Detect which cell encompasses the target text, then output its (X, Y) center coordinate. 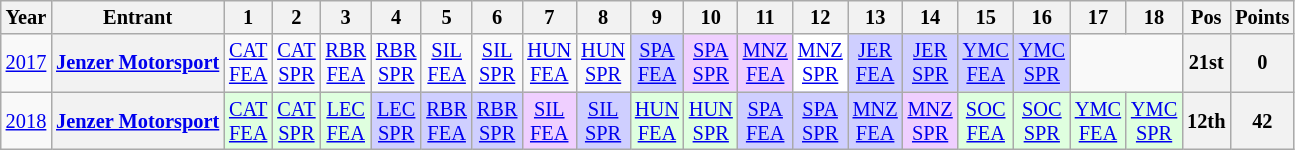
42 (1262, 121)
11 (766, 17)
Year (26, 17)
LECSPR (396, 121)
0 (1262, 63)
6 (497, 17)
13 (876, 17)
LECFEA (345, 121)
18 (1154, 17)
4 (396, 17)
JERFEA (876, 63)
SOCFEA (986, 121)
SOCSPR (1042, 121)
Pos (1206, 17)
14 (930, 17)
16 (1042, 17)
2 (296, 17)
Entrant (138, 17)
10 (711, 17)
JERSPR (930, 63)
15 (986, 17)
5 (446, 17)
9 (657, 17)
17 (1098, 17)
7 (549, 17)
21st (1206, 63)
8 (603, 17)
2017 (26, 63)
2018 (26, 121)
1 (248, 17)
3 (345, 17)
Points (1262, 17)
12th (1206, 121)
12 (820, 17)
